Extract the (X, Y) coordinate from the center of the cell holding the provided text.  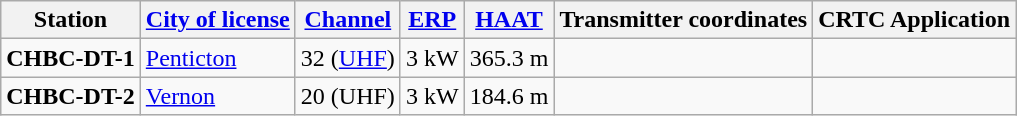
ERP (432, 20)
CRTC Application (914, 20)
32 (UHF) (348, 58)
365.3 m (509, 58)
184.6 m (509, 96)
Station (71, 20)
20 (UHF) (348, 96)
Vernon (218, 96)
City of license (218, 20)
Channel (348, 20)
HAAT (509, 20)
CHBC-DT-1 (71, 58)
CHBC-DT-2 (71, 96)
Penticton (218, 58)
Transmitter coordinates (684, 20)
